Return (X, Y) of the center of cell containing provided text 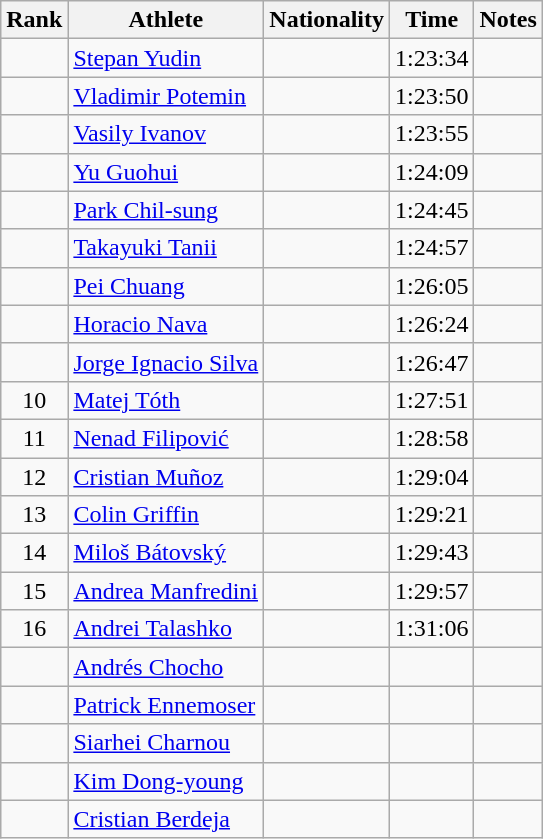
1:29:04 (432, 477)
1:26:47 (432, 362)
1:24:57 (432, 248)
Jorge Ignacio Silva (166, 362)
Takayuki Tanii (166, 248)
1:23:34 (432, 58)
Kim Dong-young (166, 781)
Andrei Talashko (166, 629)
1:29:21 (432, 515)
Matej Tóth (166, 400)
Vladimir Potemin (166, 96)
1:28:58 (432, 438)
Rank (34, 20)
1:24:09 (432, 172)
1:23:50 (432, 96)
Nenad Filipović (166, 438)
Cristian Muñoz (166, 477)
1:26:24 (432, 324)
16 (34, 629)
1:23:55 (432, 134)
Vasily Ivanov (166, 134)
13 (34, 515)
Andrés Chocho (166, 667)
Patrick Ennemoser (166, 705)
12 (34, 477)
10 (34, 400)
11 (34, 438)
Siarhei Charnou (166, 743)
Time (432, 20)
Colin Griffin (166, 515)
1:24:45 (432, 210)
Horacio Nava (166, 324)
Yu Guohui (166, 172)
1:27:51 (432, 400)
Pei Chuang (166, 286)
1:29:43 (432, 553)
Notes (508, 20)
15 (34, 591)
Park Chil-sung (166, 210)
14 (34, 553)
1:29:57 (432, 591)
Stepan Yudin (166, 58)
Nationality (327, 20)
Athlete (166, 20)
1:26:05 (432, 286)
Cristian Berdeja (166, 819)
1:31:06 (432, 629)
Miloš Bátovský (166, 553)
Andrea Manfredini (166, 591)
